Return (X, Y) of the center of cell containing provided text 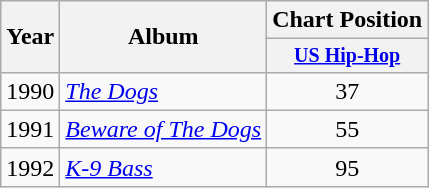
1991 (30, 129)
Beware of The Dogs (164, 129)
1992 (30, 167)
K-9 Bass (164, 167)
95 (348, 167)
Year (30, 37)
Chart Position (348, 20)
37 (348, 91)
1990 (30, 91)
55 (348, 129)
The Dogs (164, 91)
Album (164, 37)
US Hip-Hop (348, 56)
